For the text-containing cell, return its midpoint in (x, y) coordinate format. 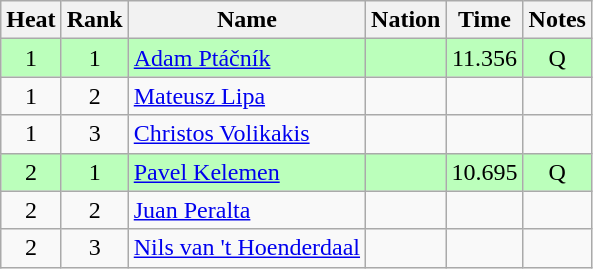
Name (246, 20)
Juan Peralta (246, 210)
Notes (557, 20)
Rank (94, 20)
Pavel Kelemen (246, 172)
10.695 (484, 172)
Heat (31, 20)
Nation (406, 20)
Time (484, 20)
11.356 (484, 58)
Nils van 't Hoenderdaal (246, 248)
Christos Volikakis (246, 134)
Mateusz Lipa (246, 96)
Adam Ptáčník (246, 58)
